Extract the [x, y] coordinate from the center of the cell holding the provided text.  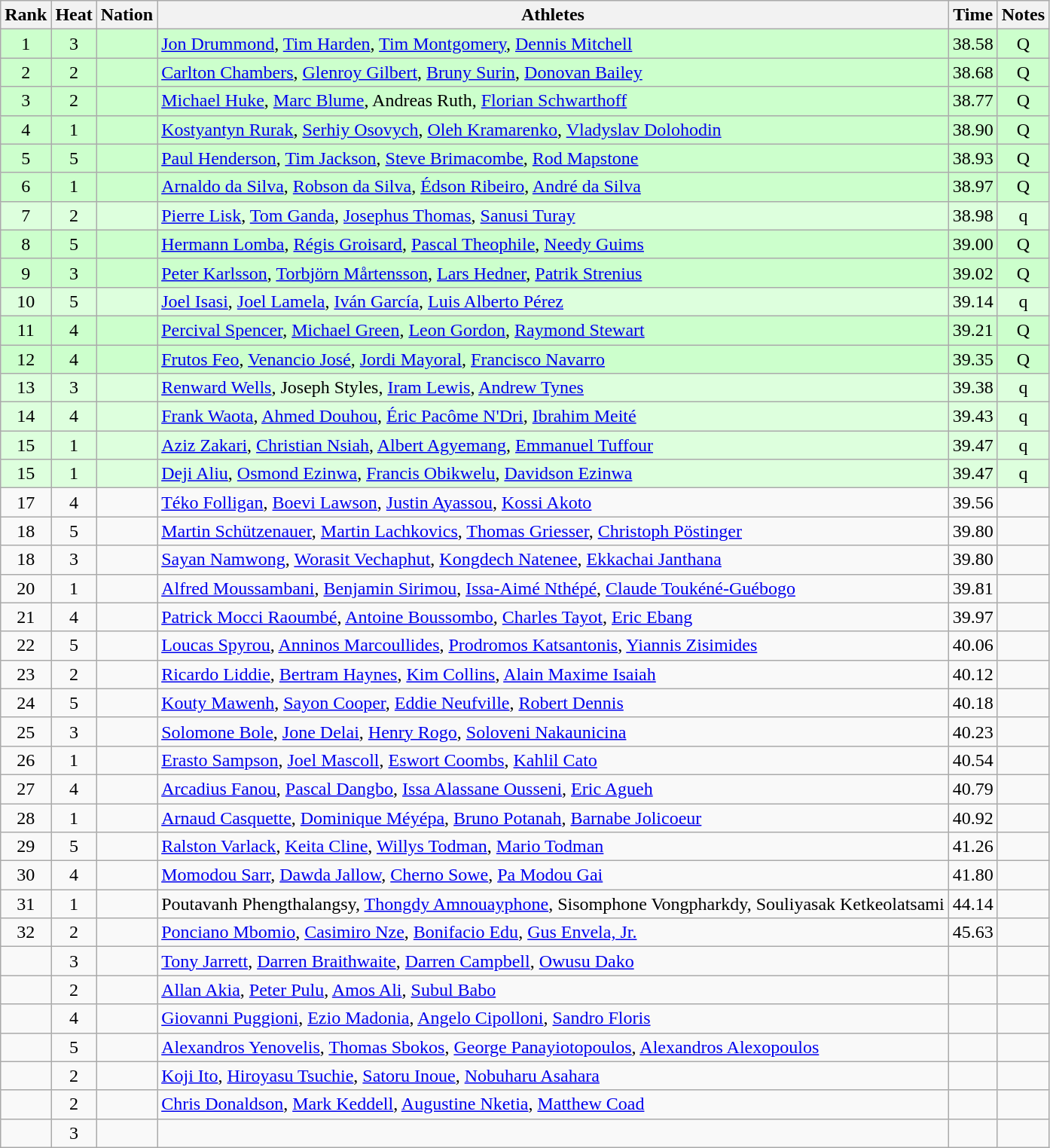
Frank Waota, Ahmed Douhou, Éric Pacôme N'Dri, Ibrahim Meité [553, 417]
Allan Akia, Peter Pulu, Amos Ali, Subul Babo [553, 990]
Joel Isasi, Joel Lamela, Iván García, Luis Alberto Pérez [553, 301]
38.68 [973, 72]
Time [973, 15]
Koji Ito, Hiroyasu Tsuchie, Satoru Inoue, Nobuharu Asahara [553, 1076]
38.93 [973, 158]
Loucas Spyrou, Anninos Marcoullides, Prodromos Katsantonis, Yiannis Zisimides [553, 646]
40.54 [973, 760]
8 [26, 244]
Kostyantyn Rurak, Serhiy Osovych, Oleh Kramarenko, Vladyslav Dolohodin [553, 130]
Nation [127, 15]
38.90 [973, 130]
39.97 [973, 617]
32 [26, 933]
Poutavanh Phengthalangsy, Thongdy Amnouayphone, Sisomphone Vongpharkdy, Souliyasak Ketkeolatsami [553, 904]
Jon Drummond, Tim Harden, Tim Montgomery, Dennis Mitchell [553, 44]
Ralston Varlack, Keita Cline, Willys Todman, Mario Todman [553, 847]
Carlton Chambers, Glenroy Gilbert, Bruny Surin, Donovan Bailey [553, 72]
40.06 [973, 646]
27 [26, 789]
Rank [26, 15]
Martin Schützenauer, Martin Lachkovics, Thomas Griesser, Christoph Pöstinger [553, 531]
31 [26, 904]
39.38 [973, 388]
Pierre Lisk, Tom Ganda, Josephus Thomas, Sanusi Turay [553, 215]
7 [26, 215]
40.23 [973, 731]
Erasto Sampson, Joel Mascoll, Eswort Coombs, Kahlil Cato [553, 760]
39.21 [973, 330]
14 [26, 417]
39.14 [973, 301]
9 [26, 273]
Heat [74, 15]
12 [26, 359]
24 [26, 703]
Alexandros Yenovelis, Thomas Sbokos, George Panayiotopoulos, Alexandros Alexopoulos [553, 1047]
11 [26, 330]
Aziz Zakari, Christian Nsiah, Albert Agyemang, Emmanuel Tuffour [553, 445]
Paul Henderson, Tim Jackson, Steve Brimacombe, Rod Mapstone [553, 158]
Chris Donaldson, Mark Keddell, Augustine Nketia, Matthew Coad [553, 1104]
Hermann Lomba, Régis Groisard, Pascal Theophile, Needy Guims [553, 244]
30 [26, 875]
Arcadius Fanou, Pascal Dangbo, Issa Alassane Ousseni, Eric Agueh [553, 789]
Téko Folligan, Boevi Lawson, Justin Ayassou, Kossi Akoto [553, 502]
Giovanni Puggioni, Ezio Madonia, Angelo Cipolloni, Sandro Floris [553, 1018]
Percival Spencer, Michael Green, Leon Gordon, Raymond Stewart [553, 330]
40.79 [973, 789]
38.97 [973, 187]
6 [26, 187]
Notes [1023, 15]
39.43 [973, 417]
Solomone Bole, Jone Delai, Henry Rogo, Soloveni Nakaunicina [553, 731]
Alfred Moussambani, Benjamin Sirimou, Issa-Aimé Nthépé, Claude Toukéné-Guébogo [553, 588]
17 [26, 502]
39.81 [973, 588]
29 [26, 847]
40.18 [973, 703]
38.98 [973, 215]
41.80 [973, 875]
Ponciano Mbomio, Casimiro Nze, Bonifacio Edu, Gus Envela, Jr. [553, 933]
44.14 [973, 904]
21 [26, 617]
39.00 [973, 244]
22 [26, 646]
41.26 [973, 847]
Sayan Namwong, Worasit Vechaphut, Kongdech Natenee, Ekkachai Janthana [553, 560]
Ricardo Liddie, Bertram Haynes, Kim Collins, Alain Maxime Isaiah [553, 674]
45.63 [973, 933]
39.02 [973, 273]
Frutos Feo, Venancio José, Jordi Mayoral, Francisco Navarro [553, 359]
10 [26, 301]
Tony Jarrett, Darren Braithwaite, Darren Campbell, Owusu Dako [553, 961]
39.35 [973, 359]
38.77 [973, 101]
26 [26, 760]
39.56 [973, 502]
20 [26, 588]
Kouty Mawenh, Sayon Cooper, Eddie Neufville, Robert Dennis [553, 703]
Momodou Sarr, Dawda Jallow, Cherno Sowe, Pa Modou Gai [553, 875]
Deji Aliu, Osmond Ezinwa, Francis Obikwelu, Davidson Ezinwa [553, 474]
40.92 [973, 817]
Arnaud Casquette, Dominique Méyépa, Bruno Potanah, Barnabe Jolicoeur [553, 817]
38.58 [973, 44]
Renward Wells, Joseph Styles, Iram Lewis, Andrew Tynes [553, 388]
23 [26, 674]
25 [26, 731]
40.12 [973, 674]
13 [26, 388]
Arnaldo da Silva, Robson da Silva, Édson Ribeiro, André da Silva [553, 187]
Athletes [553, 15]
Patrick Mocci Raoumbé, Antoine Boussombo, Charles Tayot, Eric Ebang [553, 617]
28 [26, 817]
Michael Huke, Marc Blume, Andreas Ruth, Florian Schwarthoff [553, 101]
Peter Karlsson, Torbjörn Mårtensson, Lars Hedner, Patrik Strenius [553, 273]
